Return [x, y] of the center of cell containing provided text 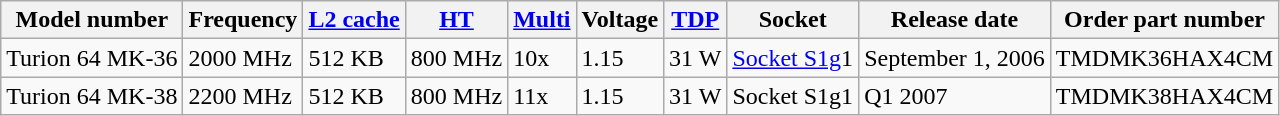
TMDMK36HAX4CM [1164, 58]
L2 cache [354, 20]
TMDMK38HAX4CM [1164, 96]
September 1, 2006 [955, 58]
Turion 64 MK-36 [92, 58]
10x [542, 58]
Release date [955, 20]
2000 MHz [243, 58]
Frequency [243, 20]
Multi [542, 20]
TDP [696, 20]
Socket [793, 20]
11x [542, 96]
Turion 64 MK-38 [92, 96]
Model number [92, 20]
HT [456, 20]
Voltage [620, 20]
Q1 2007 [955, 96]
Order part number [1164, 20]
2200 MHz [243, 96]
